Return the [x, y] coordinate for the center point of the cell that contains the specified text.  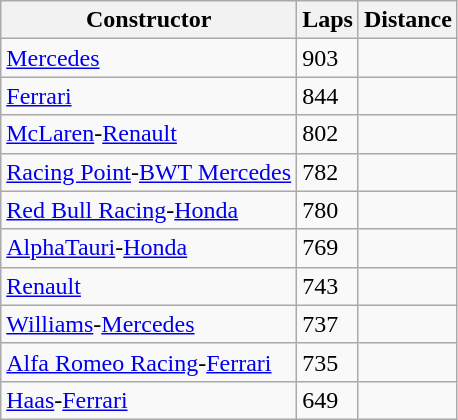
743 [328, 286]
Renault [149, 286]
802 [328, 134]
Alfa Romeo Racing-Ferrari [149, 362]
737 [328, 324]
Racing Point-BWT Mercedes [149, 172]
Mercedes [149, 58]
McLaren-Renault [149, 134]
903 [328, 58]
Laps [328, 20]
AlphaTauri-Honda [149, 248]
Williams-Mercedes [149, 324]
782 [328, 172]
649 [328, 400]
735 [328, 362]
780 [328, 210]
Ferrari [149, 96]
844 [328, 96]
Haas-Ferrari [149, 400]
Constructor [149, 20]
Distance [408, 20]
Red Bull Racing-Honda [149, 210]
769 [328, 248]
